Extract the (X, Y) coordinate from the center of the cell holding the provided text.  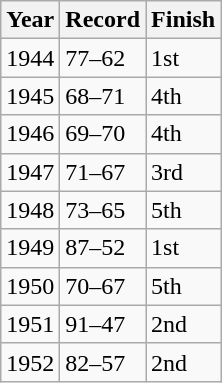
1951 (30, 324)
69–70 (103, 134)
71–67 (103, 172)
70–67 (103, 286)
1950 (30, 286)
1944 (30, 58)
Year (30, 20)
1952 (30, 362)
1948 (30, 210)
91–47 (103, 324)
68–71 (103, 96)
73–65 (103, 210)
1947 (30, 172)
Finish (184, 20)
77–62 (103, 58)
82–57 (103, 362)
87–52 (103, 248)
3rd (184, 172)
1946 (30, 134)
Record (103, 20)
1949 (30, 248)
1945 (30, 96)
